Locate the cell with the specified text and output its [X, Y] center coordinate. 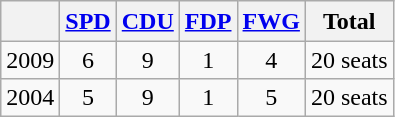
SPD [88, 21]
CDU [148, 21]
FWG [271, 21]
2004 [30, 98]
4 [271, 60]
6 [88, 60]
FDP [208, 21]
2009 [30, 60]
Total [349, 21]
